Capture the cell that displays the provided text and extract its [X, Y] central coordinate. 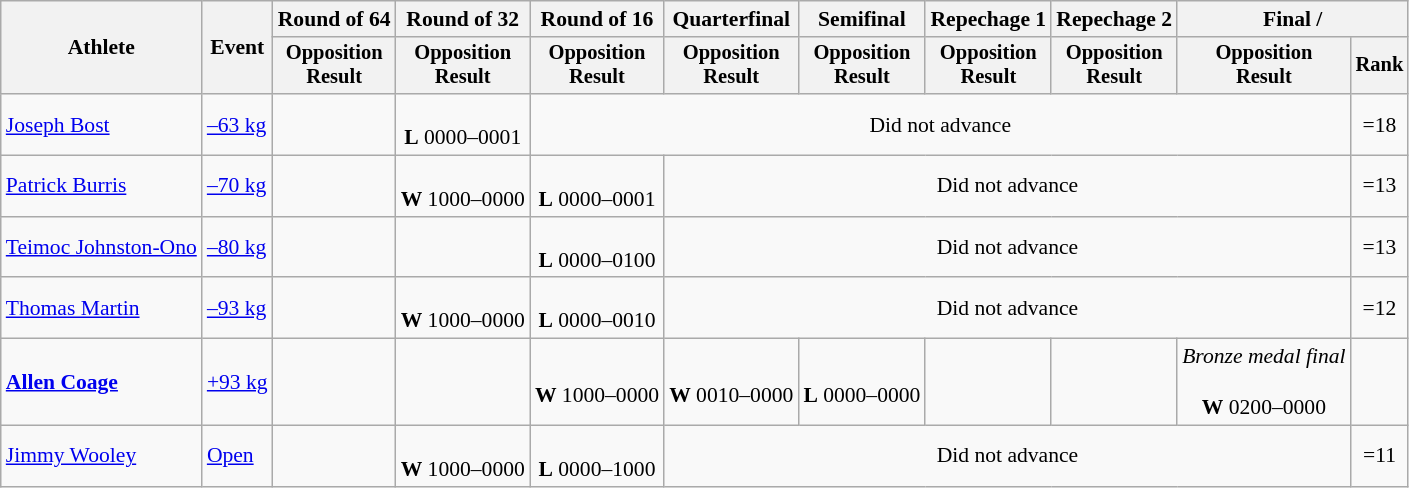
Quarterfinal [731, 19]
Final / [1292, 19]
–63 kg [238, 124]
Rank [1380, 66]
Event [238, 48]
–80 kg [238, 248]
Patrick Burris [102, 186]
Athlete [102, 48]
L 0000–0000 [862, 382]
Round of 32 [463, 19]
Repechage 2 [1114, 19]
W 0010–0000 [731, 382]
Joseph Bost [102, 124]
Jimmy Wooley [102, 456]
=11 [1380, 456]
Thomas Martin [102, 308]
–93 kg [238, 308]
=18 [1380, 124]
=12 [1380, 308]
L 0000–0010 [597, 308]
+93 kg [238, 382]
Teimoc Johnston-Ono [102, 248]
Allen Coage [102, 382]
Semifinal [862, 19]
Open [238, 456]
L 0000–0100 [597, 248]
–70 kg [238, 186]
Round of 16 [597, 19]
L 0000–1000 [597, 456]
Round of 64 [334, 19]
Bronze medal finalW 0200–0000 [1264, 382]
Repechage 1 [988, 19]
